Identify which cell holds the provided text, then report its [x, y] central coordinate. 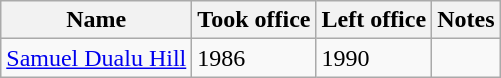
Name [96, 20]
Took office [254, 20]
1990 [374, 58]
Samuel Dualu Hill [96, 58]
1986 [254, 58]
Left office [374, 20]
Notes [466, 20]
